Search for the cell housing the specified text and yield its (X, Y) center coordinate. 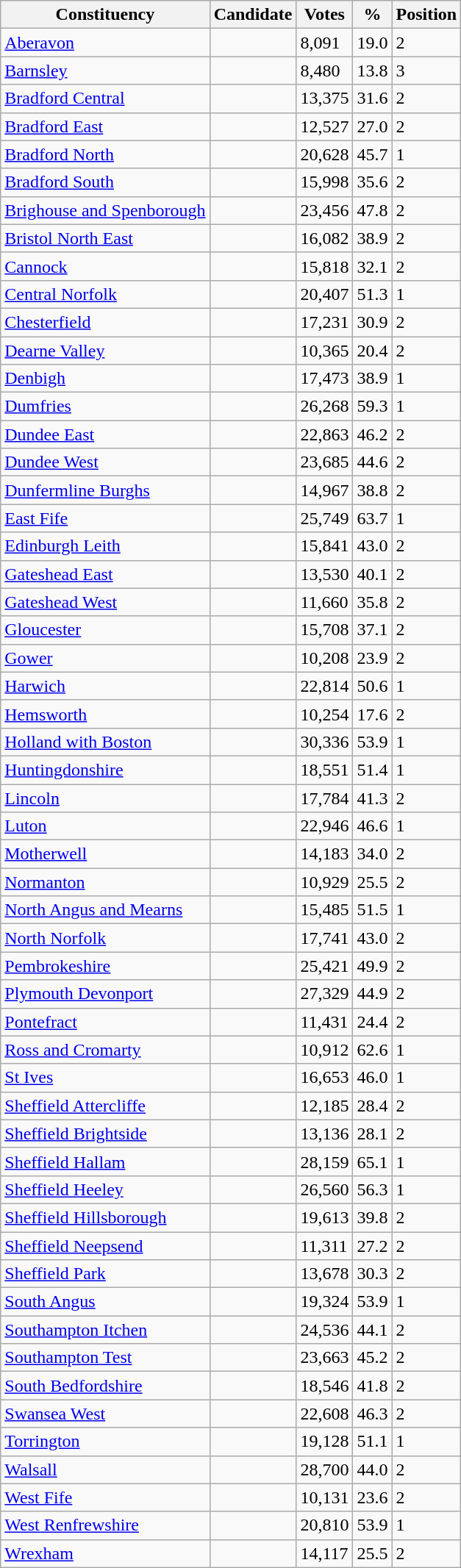
19,324 (325, 1302)
25,421 (325, 966)
19.0 (372, 43)
Gateshead West (105, 602)
22,946 (325, 826)
Luton (105, 826)
34.0 (372, 854)
Dunfermline Burghs (105, 490)
63.7 (372, 518)
38.8 (372, 490)
Torrington (105, 1442)
Huntingdonshire (105, 770)
Hemsworth (105, 714)
31.6 (372, 99)
26,268 (325, 407)
24.4 (372, 1022)
17,473 (325, 379)
Wrexham (105, 1553)
Chesterfield (105, 322)
Swansea West (105, 1414)
Normanton (105, 882)
Sheffield Heeley (105, 1189)
44.9 (372, 994)
28,159 (325, 1161)
10,208 (325, 658)
Lincoln (105, 798)
Sheffield Brightside (105, 1134)
25,749 (325, 518)
3 (426, 71)
20,628 (325, 154)
40.1 (372, 574)
10,254 (325, 714)
62.6 (372, 1050)
46.3 (372, 1414)
Bradford North (105, 154)
West Fife (105, 1497)
East Fife (105, 518)
Bradford East (105, 126)
14,967 (325, 490)
13.8 (372, 71)
59.3 (372, 407)
19,613 (325, 1217)
22,608 (325, 1414)
24,536 (325, 1330)
41.8 (372, 1386)
16,082 (325, 238)
10,912 (325, 1050)
Southampton Itchen (105, 1330)
North Angus and Mearns (105, 910)
15,998 (325, 182)
Pembrokeshire (105, 966)
Gloucester (105, 630)
Votes (325, 15)
17,784 (325, 798)
12,185 (325, 1106)
41.3 (372, 798)
30.9 (372, 322)
51.1 (372, 1442)
12,527 (325, 126)
Holland with Boston (105, 742)
Harwich (105, 686)
North Norfolk (105, 938)
Denbigh (105, 379)
26,560 (325, 1189)
Brighouse and Spenborough (105, 210)
Sheffield Park (105, 1274)
18,546 (325, 1386)
Gower (105, 658)
Sheffield Hallam (105, 1161)
16,653 (325, 1078)
South Angus (105, 1302)
South Bedfordshire (105, 1386)
56.3 (372, 1189)
Bradford South (105, 182)
50.6 (372, 686)
Dundee West (105, 462)
23,456 (325, 210)
15,841 (325, 546)
11,431 (325, 1022)
8,480 (325, 71)
Sheffield Attercliffe (105, 1106)
51.5 (372, 910)
23,685 (325, 462)
65.1 (372, 1161)
22,814 (325, 686)
Bristol North East (105, 238)
Dumfries (105, 407)
10,929 (325, 882)
St Ives (105, 1078)
20,407 (325, 294)
13,136 (325, 1134)
15,818 (325, 266)
13,375 (325, 99)
35.6 (372, 182)
45.2 (372, 1358)
Pontefract (105, 1022)
13,678 (325, 1274)
Southampton Test (105, 1358)
46.6 (372, 826)
Sheffield Hillsborough (105, 1217)
28.1 (372, 1134)
Dearne Valley (105, 351)
27.2 (372, 1246)
10,365 (325, 351)
32.1 (372, 266)
10,131 (325, 1497)
28.4 (372, 1106)
Sheffield Neepsend (105, 1246)
Cannock (105, 266)
8,091 (325, 43)
West Renfrewshire (105, 1525)
Central Norfolk (105, 294)
Dundee East (105, 434)
17,741 (325, 938)
15,485 (325, 910)
Bradford Central (105, 99)
30.3 (372, 1274)
Edinburgh Leith (105, 546)
15,708 (325, 630)
18,551 (325, 770)
Walsall (105, 1469)
35.8 (372, 602)
Motherwell (105, 854)
28,700 (325, 1469)
49.9 (372, 966)
39.8 (372, 1217)
44.0 (372, 1469)
37.1 (372, 630)
46.0 (372, 1078)
44.1 (372, 1330)
27.0 (372, 126)
51.3 (372, 294)
44.6 (372, 462)
23,663 (325, 1358)
20.4 (372, 351)
Constituency (105, 15)
19,128 (325, 1442)
51.4 (372, 770)
27,329 (325, 994)
Gateshead East (105, 574)
11,660 (325, 602)
14,117 (325, 1553)
46.2 (372, 434)
17,231 (325, 322)
23.9 (372, 658)
20,810 (325, 1525)
Ross and Cromarty (105, 1050)
Aberavon (105, 43)
17.6 (372, 714)
30,336 (325, 742)
% (372, 15)
45.7 (372, 154)
23.6 (372, 1497)
Candidate (253, 15)
11,311 (325, 1246)
Barnsley (105, 71)
14,183 (325, 854)
22,863 (325, 434)
Position (426, 15)
Plymouth Devonport (105, 994)
13,530 (325, 574)
47.8 (372, 210)
